Return the (x, y) coordinate for the center point of the cell that contains the specified text.  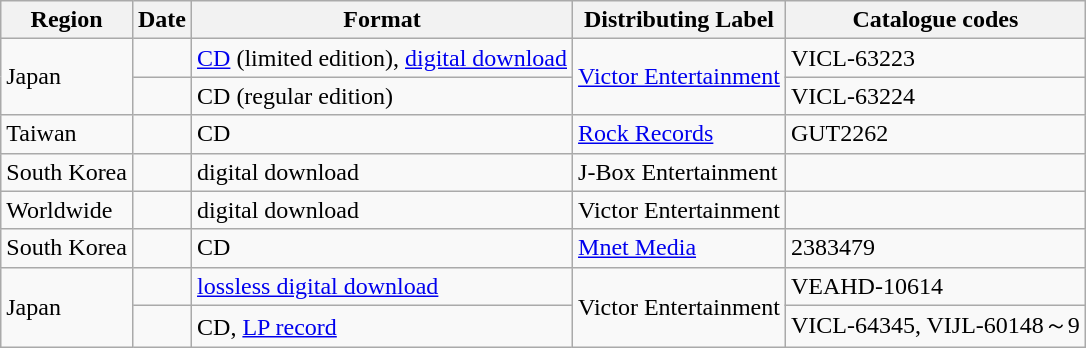
CD (limited edition), digital download (382, 58)
J-Box Entertainment (680, 172)
VICL-63223 (935, 58)
Format (382, 20)
VEAHD-10614 (935, 286)
Catalogue codes (935, 20)
Mnet Media (680, 248)
Distributing Label (680, 20)
Rock Records (680, 134)
VICL-64345, VIJL-60148～9 (935, 326)
CD, LP record (382, 326)
GUT2262 (935, 134)
2383479 (935, 248)
Worldwide (67, 210)
CD (regular edition) (382, 96)
Region (67, 20)
VICL-63224 (935, 96)
Taiwan (67, 134)
Date (162, 20)
lossless digital download (382, 286)
